Capture the cell that displays the provided text and extract its [x, y] central coordinate. 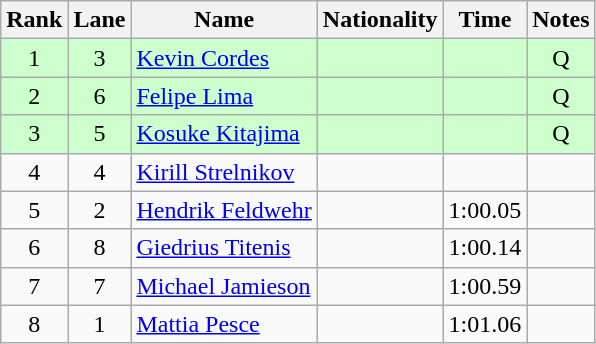
Giedrius Titenis [224, 248]
Nationality [380, 20]
Kevin Cordes [224, 58]
Mattia Pesce [224, 324]
1:00.05 [485, 210]
1:01.06 [485, 324]
1:00.14 [485, 248]
Lane [100, 20]
Rank [34, 20]
Kosuke Kitajima [224, 134]
Kirill Strelnikov [224, 172]
Time [485, 20]
Name [224, 20]
Felipe Lima [224, 96]
Notes [561, 20]
Hendrik Feldwehr [224, 210]
Michael Jamieson [224, 286]
1:00.59 [485, 286]
